Locate the cell with the specified text and output its (x, y) center coordinate. 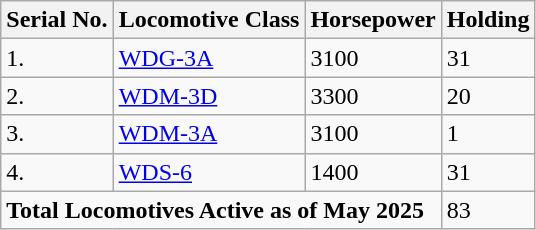
1. (57, 58)
WDS-6 (209, 172)
4. (57, 172)
Total Locomotives Active as of May 2025 (221, 210)
3300 (373, 96)
WDG-3A (209, 58)
20 (488, 96)
1 (488, 134)
WDM-3A (209, 134)
WDM-3D (209, 96)
Locomotive Class (209, 20)
Horsepower (373, 20)
Serial No. (57, 20)
83 (488, 210)
Holding (488, 20)
1400 (373, 172)
2. (57, 96)
3. (57, 134)
